Locate the cell with the specified text and output its (X, Y) center coordinate. 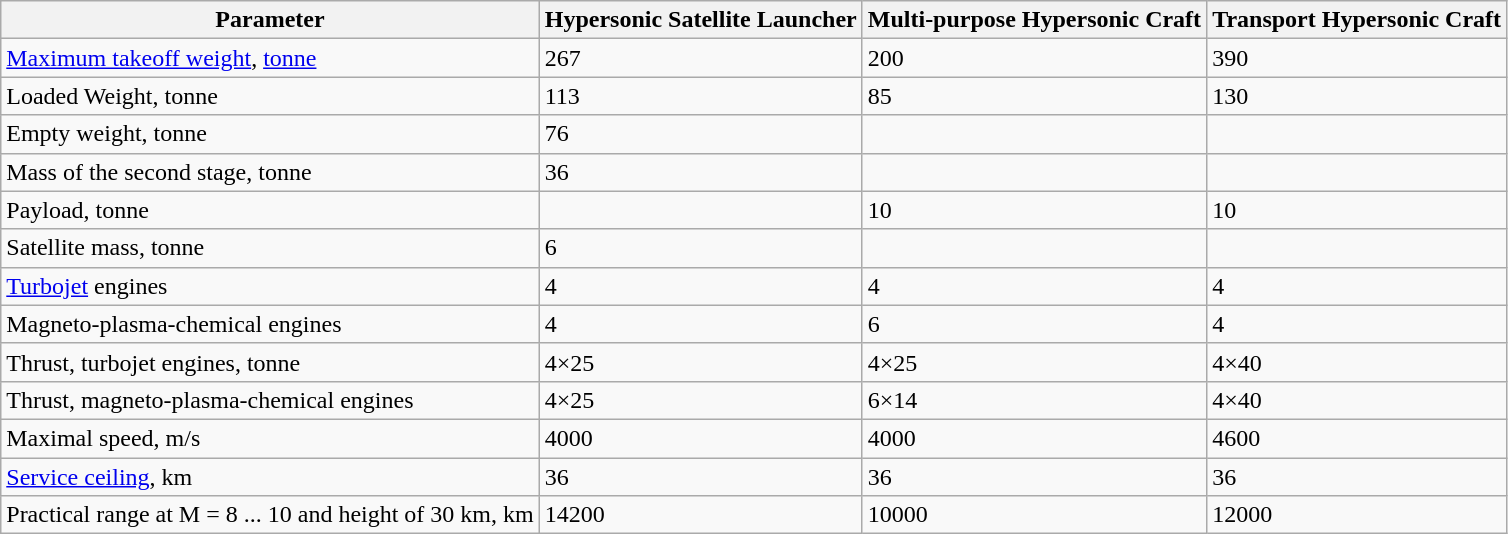
Maximal speed, m/s (270, 438)
200 (1034, 58)
Parameter (270, 20)
Transport Hypersonic Craft (1357, 20)
Empty weight, tonne (270, 134)
Turbojet engines (270, 286)
Hypersonic Satellite Launcher (700, 20)
130 (1357, 96)
Thrust, magneto-plasma-chemical engines (270, 400)
4600 (1357, 438)
Service ceiling, km (270, 477)
10000 (1034, 515)
Practical range at M = 8 ... 10 and height of 30 km, km (270, 515)
Payload, tonne (270, 210)
Multi-purpose Hypersonic Craft (1034, 20)
Maximum takeoff weight, tonne (270, 58)
113 (700, 96)
390 (1357, 58)
14200 (700, 515)
12000 (1357, 515)
Magneto-plasma-chemical engines (270, 324)
76 (700, 134)
6×14 (1034, 400)
Satellite mass, tonne (270, 248)
Thrust, turbojet engines, tonne (270, 362)
Loaded Weight, tonne (270, 96)
267 (700, 58)
85 (1034, 96)
Mass of the second stage, tonne (270, 172)
